Return [x, y] of the center of cell containing provided text 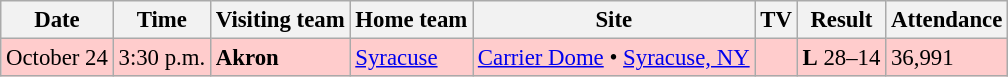
Attendance [947, 20]
Syracuse [412, 58]
Visiting team [280, 20]
L 28–14 [841, 58]
Carrier Dome • Syracuse, NY [614, 58]
Home team [412, 20]
October 24 [57, 58]
36,991 [947, 58]
Akron [280, 58]
Result [841, 20]
Date [57, 20]
3:30 p.m. [162, 58]
Time [162, 20]
TV [776, 20]
Site [614, 20]
